Extract the [X, Y] coordinate from the center of the cell holding the provided text.  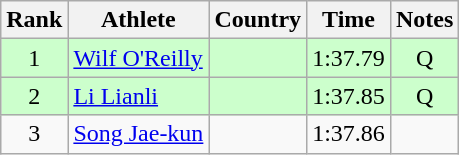
Li Lianli [138, 96]
Country [258, 20]
Song Jae-kun [138, 134]
2 [34, 96]
1:37.85 [349, 96]
Rank [34, 20]
1:37.79 [349, 58]
Athlete [138, 20]
Time [349, 20]
1 [34, 58]
Notes [424, 20]
1:37.86 [349, 134]
3 [34, 134]
Wilf O'Reilly [138, 58]
